Extract the [X, Y] coordinate from the center of the cell holding the provided text.  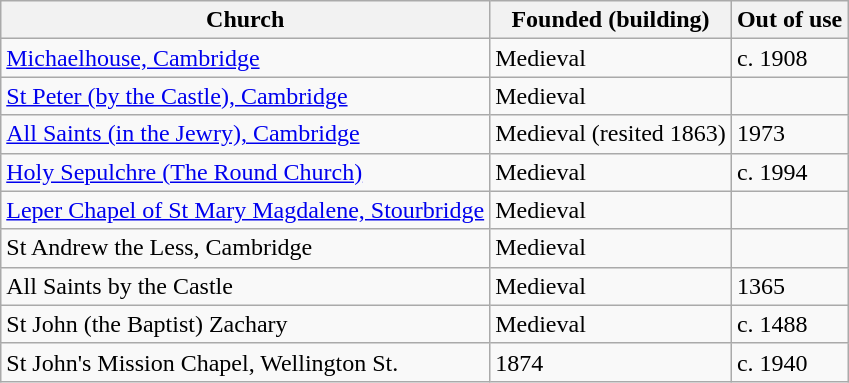
Medieval (resited 1863) [611, 134]
All Saints (in the Jewry), Cambridge [246, 134]
1874 [611, 362]
c. 1940 [789, 362]
1365 [789, 286]
Church [246, 20]
All Saints by the Castle [246, 286]
1973 [789, 134]
St John's Mission Chapel, Wellington St. [246, 362]
Founded (building) [611, 20]
Leper Chapel of St Mary Magdalene, Stourbridge [246, 210]
St John (the Baptist) Zachary [246, 324]
c. 1994 [789, 172]
Michaelhouse, Cambridge [246, 58]
c. 1908 [789, 58]
Holy Sepulchre (The Round Church) [246, 172]
Out of use [789, 20]
St Peter (by the Castle), Cambridge [246, 96]
c. 1488 [789, 324]
St Andrew the Less, Cambridge [246, 248]
